Pinpoint the cell where the given text exists, returning its (X, Y) midpoint coordinate. 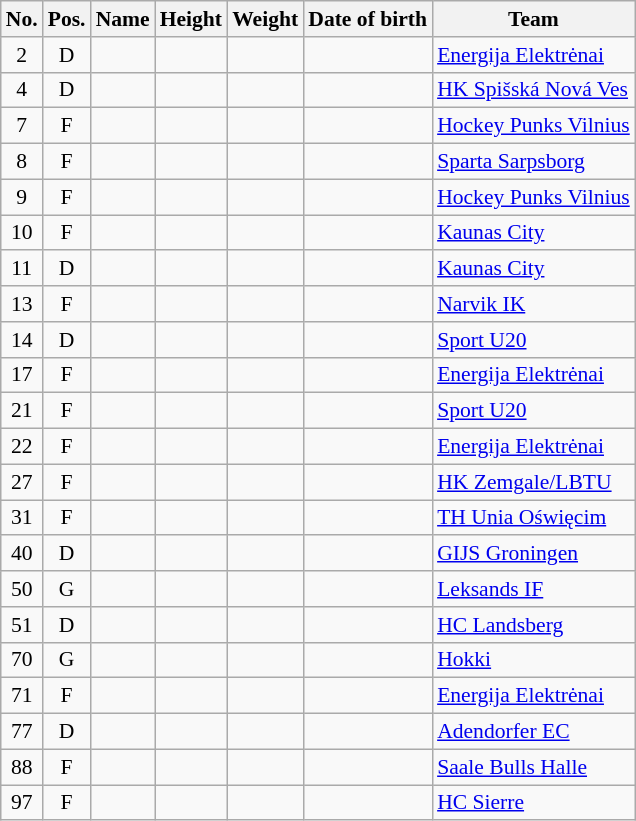
11 (22, 269)
HC Landsberg (534, 625)
Hokki (534, 660)
Team (534, 19)
71 (22, 696)
27 (22, 482)
Sparta Sarpsborg (534, 162)
50 (22, 589)
4 (22, 90)
HC Sierre (534, 803)
Name (123, 19)
9 (22, 197)
2 (22, 55)
51 (22, 625)
Saale Bulls Halle (534, 767)
Height (191, 19)
GIJS Groningen (534, 554)
TH Unia Oświęcim (534, 518)
HK Spišská Nová Ves (534, 90)
HK Zemgale/LBTU (534, 482)
Leksands IF (534, 589)
10 (22, 233)
17 (22, 375)
Weight (265, 19)
40 (22, 554)
77 (22, 732)
70 (22, 660)
Date of birth (368, 19)
No. (22, 19)
21 (22, 411)
Pos. (67, 19)
22 (22, 447)
7 (22, 126)
Narvik IK (534, 304)
97 (22, 803)
8 (22, 162)
88 (22, 767)
13 (22, 304)
Adendorfer EC (534, 732)
31 (22, 518)
14 (22, 340)
